Capture the cell that displays the provided text and extract its [X, Y] central coordinate. 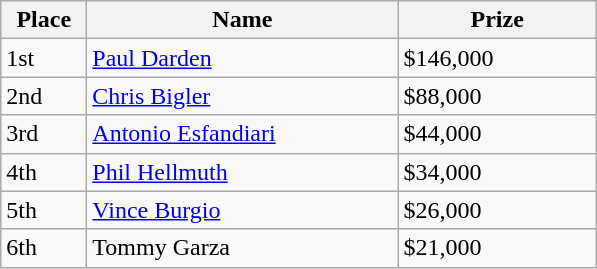
$34,000 [498, 172]
Prize [498, 20]
Place [44, 20]
Phil Hellmuth [242, 172]
Chris Bigler [242, 96]
Vince Burgio [242, 210]
Tommy Garza [242, 248]
$21,000 [498, 248]
Name [242, 20]
6th [44, 248]
$26,000 [498, 210]
Paul Darden [242, 58]
5th [44, 210]
Antonio Esfandiari [242, 134]
4th [44, 172]
$88,000 [498, 96]
1st [44, 58]
3rd [44, 134]
$146,000 [498, 58]
$44,000 [498, 134]
2nd [44, 96]
